Pinpoint the cell where the given text exists, returning its (x, y) midpoint coordinate. 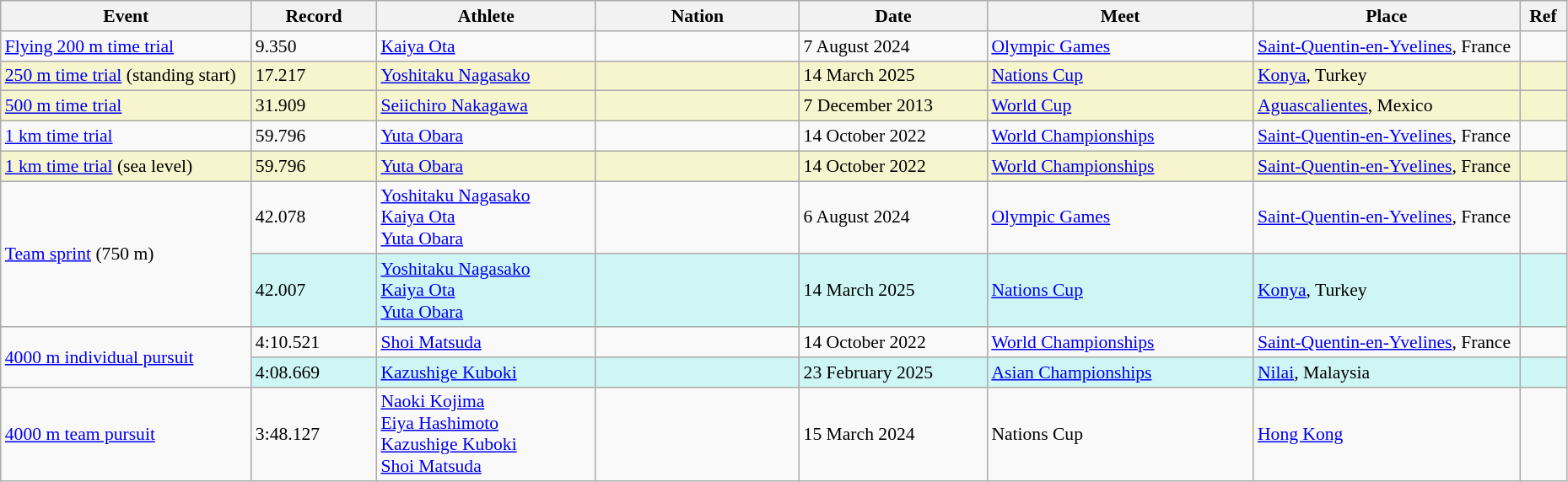
Kazushige Kuboki (486, 372)
Ref (1544, 16)
17.217 (314, 76)
7 August 2024 (894, 46)
Asian Championships (1120, 372)
Meet (1120, 16)
42.007 (314, 292)
4000 m team pursuit (127, 434)
6 August 2024 (894, 217)
3:48.127 (314, 434)
Team sprint (750 m) (127, 254)
Naoki KojimaEiya HashimotoKazushige KubokiShoi Matsuda (486, 434)
Seiichiro Nakagawa (486, 106)
1 km time trial (127, 137)
Date (894, 16)
500 m time trial (127, 106)
Flying 200 m time trial (127, 46)
Event (127, 16)
Aguascalientes, Mexico (1387, 106)
23 February 2025 (894, 372)
15 March 2024 (894, 434)
Kaiya Ota (486, 46)
250 m time trial (standing start) (127, 76)
Athlete (486, 16)
42.078 (314, 217)
Place (1387, 16)
World Cup (1120, 106)
Nilai, Malaysia (1387, 372)
31.909 (314, 106)
Record (314, 16)
Shoi Matsuda (486, 342)
7 December 2013 (894, 106)
4:08.669 (314, 372)
Hong Kong (1387, 434)
Nation (697, 16)
4:10.521 (314, 342)
9.350 (314, 46)
Yoshitaku Nagasako (486, 76)
1 km time trial (sea level) (127, 166)
4000 m individual pursuit (127, 357)
